For the text-containing cell, return its midpoint in [X, Y] coordinate format. 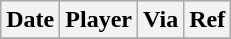
Via [160, 20]
Player [99, 20]
Ref [208, 20]
Date [30, 20]
